Return [X, Y] of the center of cell containing provided text 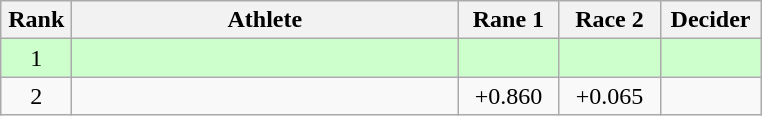
Race 2 [610, 20]
1 [36, 58]
Athlete [265, 20]
2 [36, 96]
Rank [36, 20]
Decider [710, 20]
+0.065 [610, 96]
+0.860 [508, 96]
Rane 1 [508, 20]
